Provide the [x, y] coordinate of the cell's center where the given text is located.  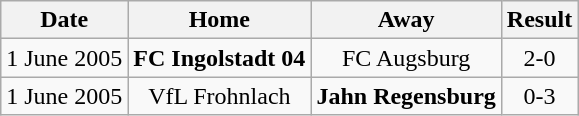
Home [220, 20]
VfL Frohnlach [220, 96]
Result [539, 20]
Jahn Regensburg [406, 96]
2-0 [539, 58]
FC Augsburg [406, 58]
0-3 [539, 96]
FC Ingolstadt 04 [220, 58]
Date [64, 20]
Away [406, 20]
